Determine the (X, Y) coordinate at the center of the cell enclosing the given text.  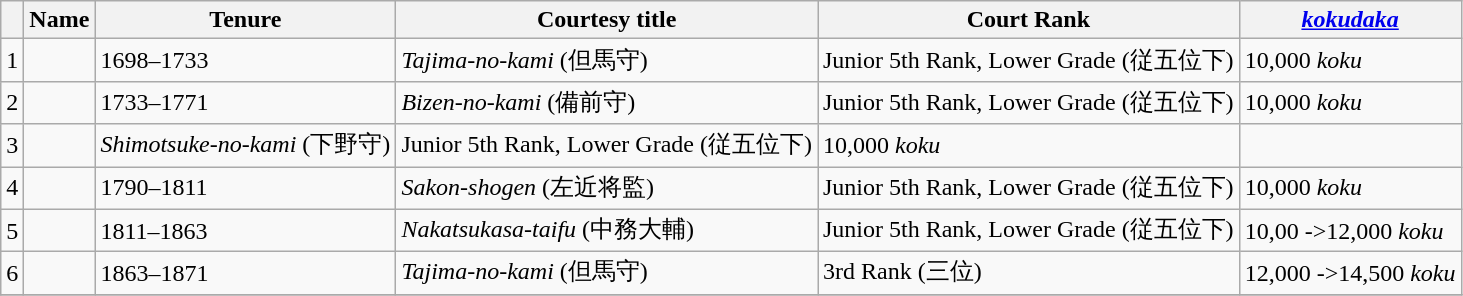
Shimotsuke-no-kami (下野守) (246, 146)
1698–1733 (246, 60)
5 (12, 230)
3 (12, 146)
Tenure (246, 20)
1863–1871 (246, 274)
Name (60, 20)
1790–1811 (246, 188)
Nakatsukasa-taifu (中務大輔) (607, 230)
Sakon-shogen (左近将監) (607, 188)
4 (12, 188)
1 (12, 60)
6 (12, 274)
1811–1863 (246, 230)
12,000 ->14,500 koku (1350, 274)
Court Rank (1029, 20)
10,00 ->12,000 koku (1350, 230)
Courtesy title (607, 20)
Bizen-no-kami (備前守) (607, 102)
1733–1771 (246, 102)
2 (12, 102)
3rd Rank (三位) (1029, 274)
kokudaka (1350, 20)
